Identify which cell holds the provided text, then report its (x, y) central coordinate. 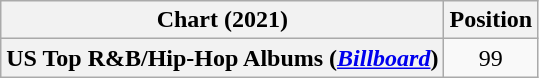
Chart (2021) (222, 20)
99 (491, 58)
US Top R&B/Hip-Hop Albums (Billboard) (222, 58)
Position (491, 20)
